Find where the given text appears and provide that cell's center as (x, y) coordinate. 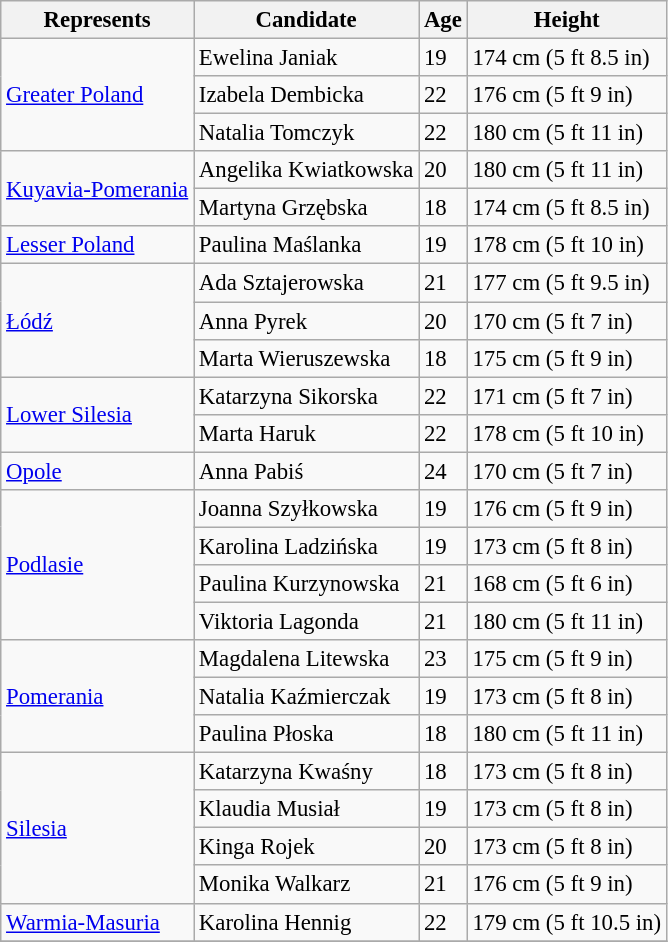
Izabela Dembicka (306, 95)
Silesia (98, 828)
Height (566, 20)
Kuyavia-Pomerania (98, 188)
Monika Walkarz (306, 885)
Karolina Hennig (306, 922)
Joanna Szyłkowska (306, 509)
Martyna Grzębska (306, 208)
Paulina Kurzynowska (306, 584)
Lesser Poland (98, 245)
Opole (98, 471)
Ada Sztajerowska (306, 283)
24 (444, 471)
177 cm (5 ft 9.5 in) (566, 283)
Marta Haruk (306, 433)
Podlasie (98, 565)
171 cm (5 ft 7 in) (566, 396)
168 cm (5 ft 6 in) (566, 584)
Łódź (98, 320)
Greater Poland (98, 96)
Karolina Ladzińska (306, 546)
Magdalena Litewska (306, 659)
Angelika Kwiatkowska (306, 170)
Warmia-Masuria (98, 922)
179 cm (5 ft 10.5 in) (566, 922)
Anna Pabiś (306, 471)
Ewelina Janiak (306, 58)
Paulina Płoska (306, 734)
Klaudia Musiał (306, 809)
Viktoria Lagonda (306, 621)
Marta Wieruszewska (306, 358)
Katarzyna Sikorska (306, 396)
Represents (98, 20)
23 (444, 659)
Lower Silesia (98, 414)
Pomerania (98, 696)
Anna Pyrek (306, 321)
Age (444, 20)
Candidate (306, 20)
Paulina Maślanka (306, 245)
Katarzyna Kwaśny (306, 772)
Natalia Tomczyk (306, 133)
Natalia Kaźmierczak (306, 697)
Kinga Rojek (306, 847)
